Identify which cell holds the provided text, then report its (x, y) central coordinate. 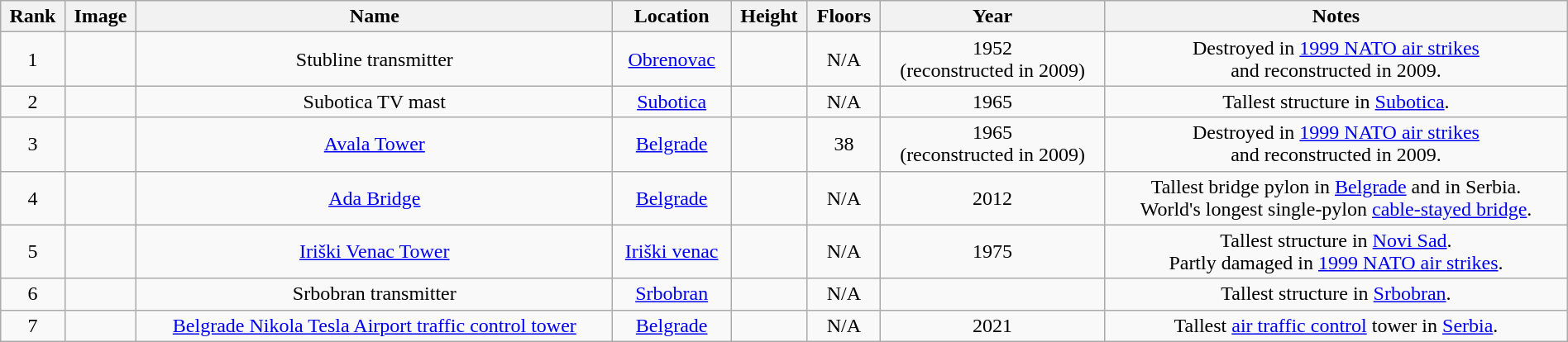
Subotica TV mast (375, 102)
Belgrade Nikola Tesla Airport traffic control tower (375, 325)
1952 (reconstructed in 2009) (992, 59)
1965 (reconstructed in 2009) (992, 144)
Floors (844, 17)
Year (992, 17)
Ada Bridge (375, 198)
1975 (992, 251)
1965 (992, 102)
7 (33, 325)
2021 (992, 325)
38 (844, 144)
Name (375, 17)
Tallest structure in Srbobran. (1336, 294)
6 (33, 294)
Iriški Venac Tower (375, 251)
Notes (1336, 17)
2 (33, 102)
5 (33, 251)
Location (672, 17)
Tallest bridge pylon in Belgrade and in Serbia.World's longest single-pylon cable-stayed bridge. (1336, 198)
Obrenovac (672, 59)
3 (33, 144)
Subotica (672, 102)
4 (33, 198)
Image (101, 17)
Tallest air traffic control tower in Serbia. (1336, 325)
Height (769, 17)
Avala Tower (375, 144)
1 (33, 59)
Tallest structure in Subotica. (1336, 102)
Srbobran (672, 294)
Stubline transmitter (375, 59)
Rank (33, 17)
2012 (992, 198)
Tallest structure in Novi Sad.Partly damaged in 1999 NATO air strikes. (1336, 251)
Srbobran transmitter (375, 294)
Iriški venac (672, 251)
